Provide the (x, y) coordinate of the cell's center where the given text is located.  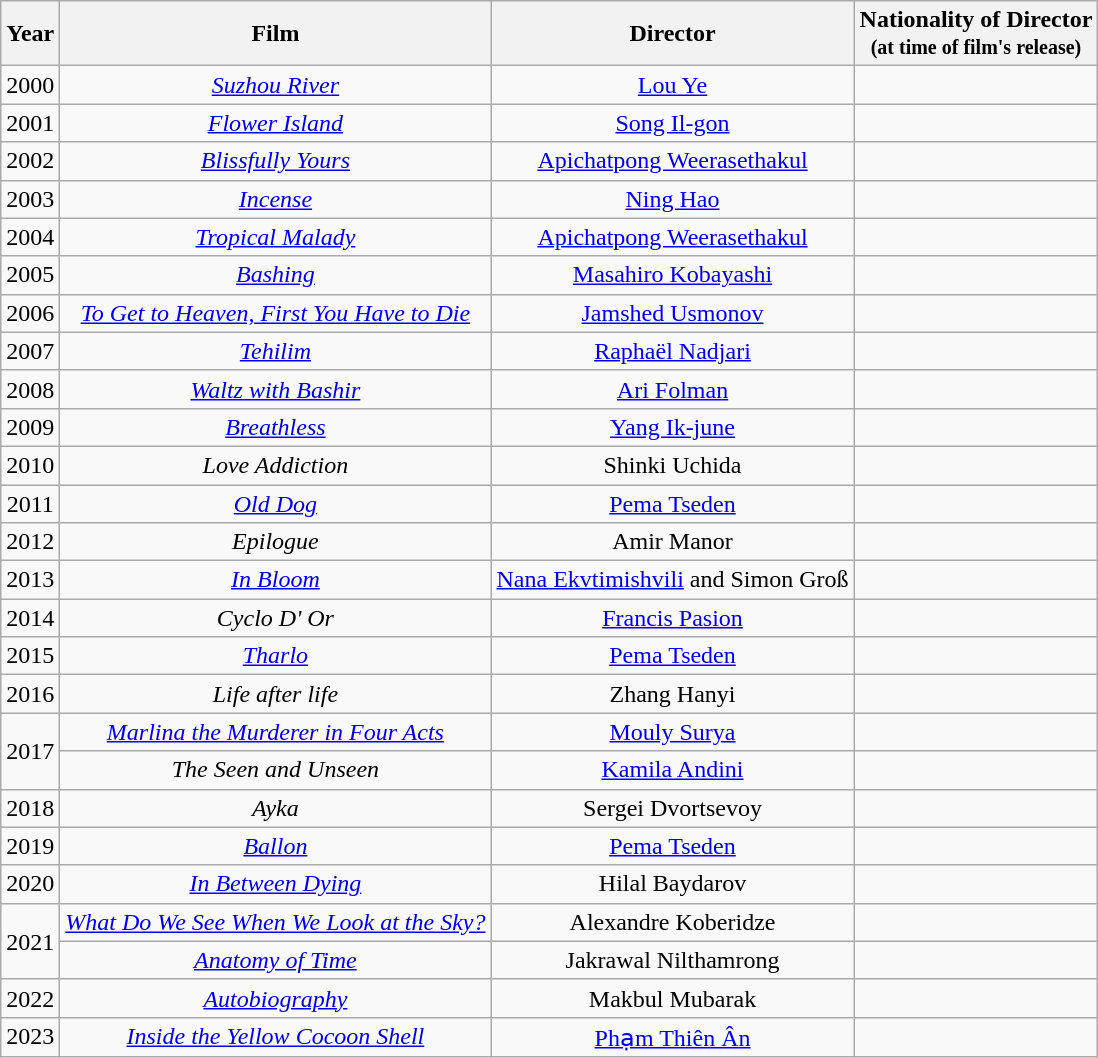
Song Il-gon (672, 123)
Lou Ye (672, 85)
Autobiography (276, 998)
2023 (30, 1037)
2022 (30, 998)
Sergei Dvortsevoy (672, 808)
Tropical Malady (276, 237)
Kamila Andini (672, 770)
Nana Ekvtimishvili and Simon Groß (672, 580)
Tharlo (276, 656)
2006 (30, 313)
Alexandre Koberidze (672, 922)
Ari Folman (672, 389)
Shinki Uchida (672, 465)
Zhang Hanyi (672, 694)
Inside the Yellow Cocoon Shell (276, 1037)
2020 (30, 884)
Jakrawal Nilthamrong (672, 960)
Bashing (276, 275)
2008 (30, 389)
Flower Island (276, 123)
Marlina the Murderer in Four Acts (276, 732)
Waltz with Bashir (276, 389)
In Between Dying (276, 884)
Breathless (276, 427)
2017 (30, 751)
Francis Pasion (672, 618)
What Do We See When We Look at the Sky? (276, 922)
2013 (30, 580)
2010 (30, 465)
2003 (30, 199)
2014 (30, 618)
Life after life (276, 694)
Mouly Surya (672, 732)
Yang Ik-june (672, 427)
Phạm Thiên Ân (672, 1037)
In Bloom (276, 580)
Tehilim (276, 351)
Raphaël Nadjari (672, 351)
Hilal Baydarov (672, 884)
Suzhou River (276, 85)
Makbul Mubarak (672, 998)
2000 (30, 85)
Director (672, 34)
Old Dog (276, 503)
Jamshed Usmonov (672, 313)
2002 (30, 161)
2004 (30, 237)
2021 (30, 941)
Anatomy of Time (276, 960)
Ballon (276, 846)
Film (276, 34)
2009 (30, 427)
Amir Manor (672, 542)
Masahiro Kobayashi (672, 275)
2012 (30, 542)
Year (30, 34)
Blissfully Yours (276, 161)
To Get to Heaven, First You Have to Die (276, 313)
2016 (30, 694)
Incense (276, 199)
Nationality of Director(at time of film's release) (976, 34)
2019 (30, 846)
2011 (30, 503)
2018 (30, 808)
Love Addiction (276, 465)
Cyclo D' Or (276, 618)
Ning Hao (672, 199)
2007 (30, 351)
The Seen and Unseen (276, 770)
Epilogue (276, 542)
Ayka (276, 808)
2001 (30, 123)
2015 (30, 656)
2005 (30, 275)
